Capture the cell that displays the provided text and extract its (x, y) central coordinate. 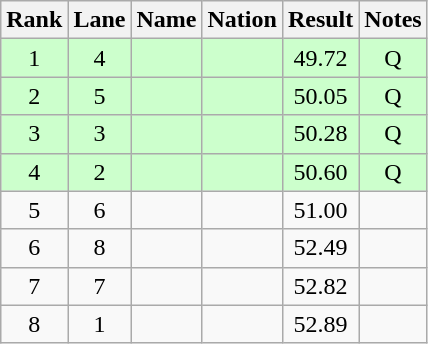
52.49 (320, 248)
Lane (100, 20)
Result (320, 20)
50.60 (320, 172)
50.05 (320, 96)
Nation (242, 20)
Name (166, 20)
49.72 (320, 58)
52.89 (320, 324)
51.00 (320, 210)
Rank (34, 20)
Notes (393, 20)
50.28 (320, 134)
52.82 (320, 286)
